Return [x, y] of the center of cell containing provided text 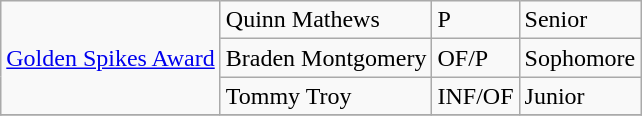
P [476, 20]
OF/P [476, 58]
Sophomore [580, 58]
Braden Montgomery [326, 58]
Senior [580, 20]
INF/OF [476, 96]
Tommy Troy [326, 96]
Quinn Mathews [326, 20]
Golden Spikes Award [111, 58]
Junior [580, 96]
